Extract the [x, y] coordinate from the center of the cell holding the provided text.  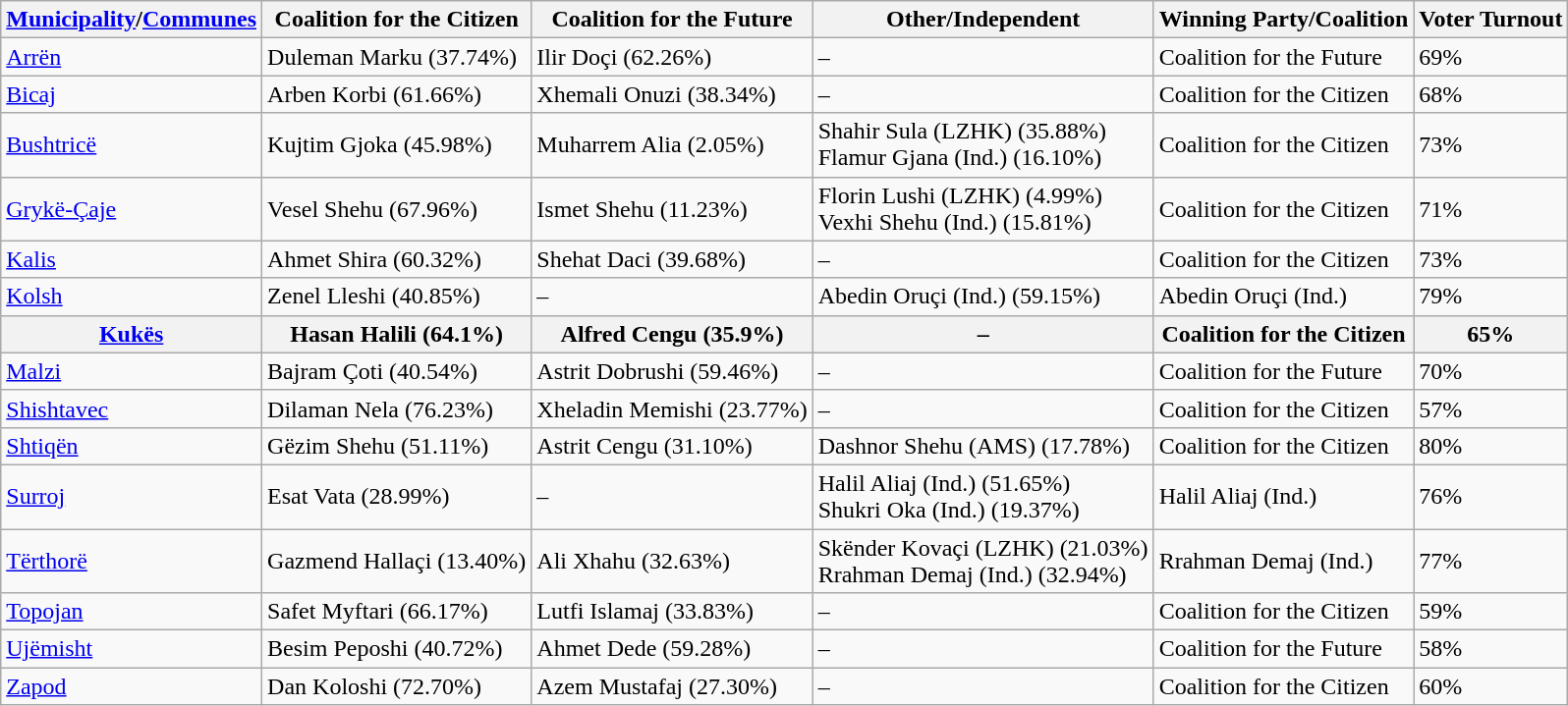
Halil Aliaj (Ind.) (51.65%)Shukri Oka (Ind.) (19.37%) [982, 497]
57% [1491, 408]
Astrit Dobrushi (59.46%) [672, 371]
58% [1491, 649]
Skënder Kovaçi (LZHK) (21.03%)Rrahman Demaj (Ind.) (32.94%) [982, 560]
Kujtim Gjoka (45.98%) [397, 145]
Hasan Halili (64.1%) [397, 334]
Kolsh [132, 297]
Other/Independent [982, 20]
Zenel Lleshi (40.85%) [397, 297]
71% [1491, 208]
Abedin Oruçi (Ind.) (59.15%) [982, 297]
Shishtavec [132, 408]
Zapod [132, 686]
Municipality/Communes [132, 20]
59% [1491, 612]
Winning Party/Coalition [1283, 20]
Florin Lushi (LZHK) (4.99%)Vexhi Shehu (Ind.) (15.81%) [982, 208]
Surroj [132, 497]
76% [1491, 497]
Ali Xhahu (32.63%) [672, 560]
Ahmet Dede (59.28%) [672, 649]
Lutfi Islamaj (33.83%) [672, 612]
Rrahman Demaj (Ind.) [1283, 560]
Azem Mustafaj (27.30%) [672, 686]
Voter Turnout [1491, 20]
Dilaman Nela (76.23%) [397, 408]
Gëzim Shehu (51.11%) [397, 446]
Arben Korbi (61.66%) [397, 94]
Kalis [132, 259]
Shehat Daci (39.68%) [672, 259]
Shtiqën [132, 446]
Ismet Shehu (11.23%) [672, 208]
Tërthorë [132, 560]
Malzi [132, 371]
77% [1491, 560]
Arrën [132, 57]
60% [1491, 686]
Xhemali Onuzi (38.34%) [672, 94]
Ilir Doçi (62.26%) [672, 57]
Alfred Cengu (35.9%) [672, 334]
Bicaj [132, 94]
Duleman Marku (37.74%) [397, 57]
Esat Vata (28.99%) [397, 497]
Besim Peposhi (40.72%) [397, 649]
80% [1491, 446]
65% [1491, 334]
Bajram Çoti (40.54%) [397, 371]
Dan Koloshi (72.70%) [397, 686]
Topojan [132, 612]
Vesel Shehu (67.96%) [397, 208]
Dashnor Shehu (AMS) (17.78%) [982, 446]
Astrit Cengu (31.10%) [672, 446]
Abedin Oruçi (Ind.) [1283, 297]
Bushtricë [132, 145]
Gazmend Hallaçi (13.40%) [397, 560]
Xheladin Memishi (23.77%) [672, 408]
Muharrem Alia (2.05%) [672, 145]
68% [1491, 94]
79% [1491, 297]
Halil Aliaj (Ind.) [1283, 497]
Ujëmisht [132, 649]
69% [1491, 57]
Safet Myftari (66.17%) [397, 612]
Grykë-Çaje [132, 208]
Shahir Sula (LZHK) (35.88%)Flamur Gjana (Ind.) (16.10%) [982, 145]
Kukës [132, 334]
Ahmet Shira (60.32%) [397, 259]
70% [1491, 371]
